Output the (x, y) coordinate of the center of the cell containing the given text.  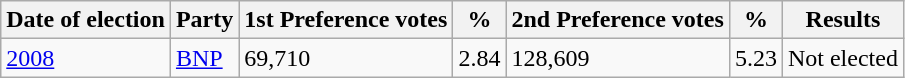
Party (204, 20)
BNP (204, 58)
128,609 (618, 58)
2008 (86, 58)
69,710 (346, 58)
Date of election (86, 20)
2.84 (480, 58)
5.23 (756, 58)
Not elected (842, 58)
Results (842, 20)
1st Preference votes (346, 20)
2nd Preference votes (618, 20)
